Return [x, y] of the center of cell containing provided text 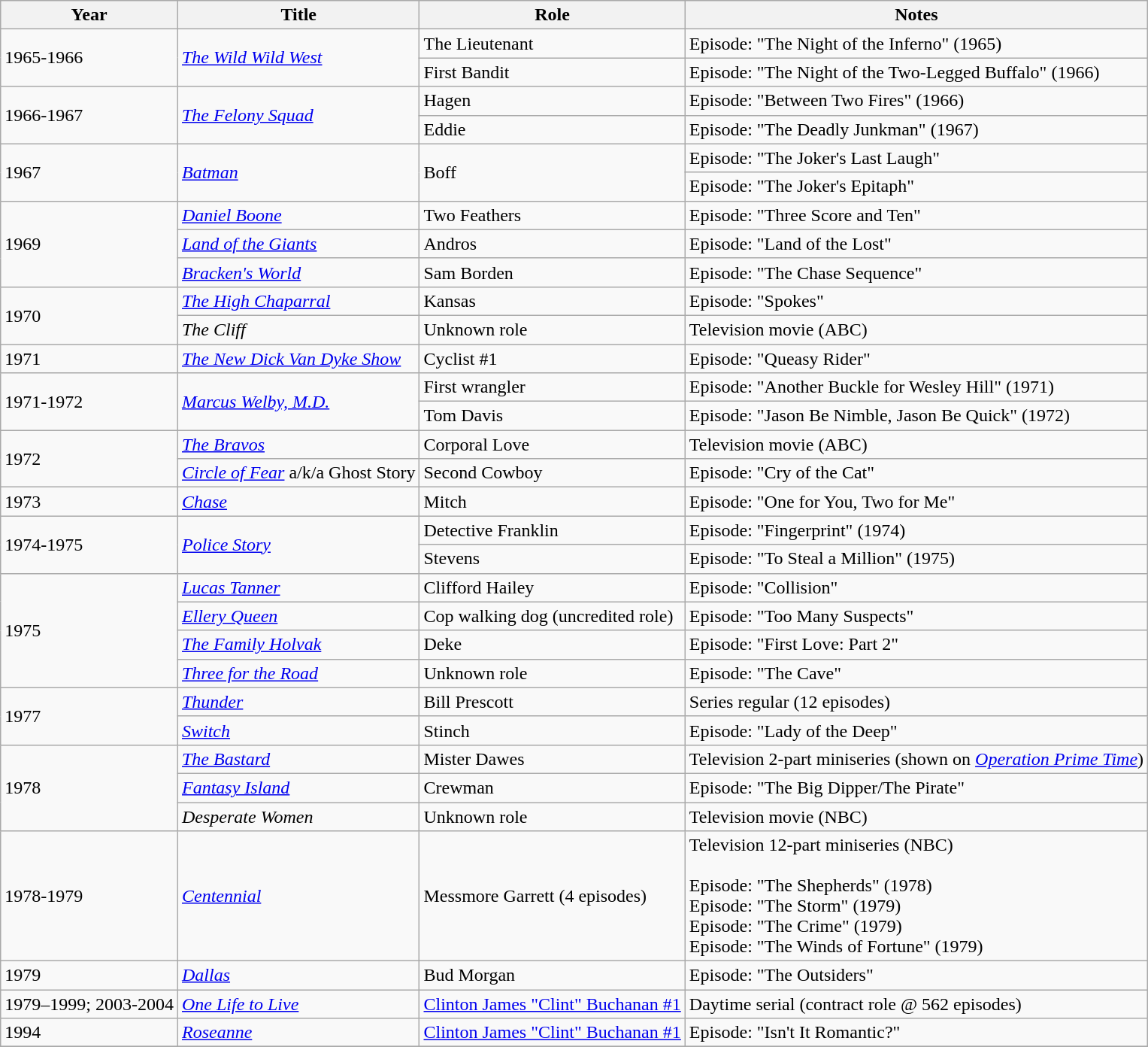
1972 [89, 459]
1973 [89, 502]
The Wild Wild West [298, 58]
Stinch [552, 730]
The Bastard [298, 759]
Cyclist #1 [552, 359]
1979 [89, 976]
Episode: "The Night of the Two-Legged Buffalo" (1966) [916, 72]
Daniel Boone [298, 215]
Episode: "One for You, Two for Me" [916, 502]
Episode: "Spokes" [916, 301]
Clifford Hailey [552, 587]
Episode: "Collision" [916, 587]
Roseanne [298, 1033]
Role [552, 15]
Two Feathers [552, 215]
The New Dick Van Dyke Show [298, 359]
Circle of Fear a/k/a Ghost Story [298, 473]
Year [89, 15]
Land of the Giants [298, 244]
Episode: "The Cave" [916, 673]
Boff [552, 172]
Television 2-part miniseries (shown on Operation Prime Time) [916, 759]
Sam Borden [552, 272]
Police Story [298, 545]
Daytime serial (contract role @ 562 episodes) [916, 1004]
Deke [552, 645]
1967 [89, 172]
Episode: "The Chase Sequence" [916, 272]
1978 [89, 788]
Andros [552, 244]
Episode: "Land of the Lost" [916, 244]
The Cliff [298, 329]
The Lieutenant [552, 44]
Tom Davis [552, 416]
Eddie [552, 129]
Bud Morgan [552, 976]
Episode: "The Outsiders" [916, 976]
Episode: "Fingerprint" (1974) [916, 530]
The Family Holvak [298, 645]
Episode: "The Deadly Junkman" (1967) [916, 129]
Bracken's World [298, 272]
Lucas Tanner [298, 587]
Television movie (NBC) [916, 816]
Episode: "The Joker's Last Laugh" [916, 158]
Second Cowboy [552, 473]
1971-1972 [89, 402]
Ellery Queen [298, 616]
The Felony Squad [298, 115]
Bill Prescott [552, 702]
Stevens [552, 559]
Thunder [298, 702]
Episode: "Between Two Fires" (1966) [916, 101]
Episode: "Three Score and Ten" [916, 215]
Dallas [298, 976]
Episode: "Too Many Suspects" [916, 616]
The Bravos [298, 445]
Detective Franklin [552, 530]
Episode: "The Night of the Inferno" (1965) [916, 44]
Mister Dawes [552, 759]
Episode: "Another Buckle for Wesley Hill" (1971) [916, 387]
The High Chaparral [298, 301]
Episode: "To Steal a Million" (1975) [916, 559]
1966-1967 [89, 115]
Hagen [552, 101]
1975 [89, 630]
Centennial [298, 897]
1971 [89, 359]
Title [298, 15]
Corporal Love [552, 445]
Marcus Welby, M.D. [298, 402]
Mitch [552, 502]
Fantasy Island [298, 788]
Switch [298, 730]
Crewman [552, 788]
Episode: "The Joker's Epitaph" [916, 187]
Notes [916, 15]
1994 [89, 1033]
Episode: "Isn't It Romantic?" [916, 1033]
Episode: "The Big Dipper/The Pirate" [916, 788]
1965-1966 [89, 58]
Desperate Women [298, 816]
Kansas [552, 301]
Messmore Garrett (4 episodes) [552, 897]
Series regular (12 episodes) [916, 702]
1977 [89, 716]
Cop walking dog (uncredited role) [552, 616]
Chase [298, 502]
First wrangler [552, 387]
Episode: "Queasy Rider" [916, 359]
1978-1979 [89, 897]
Episode: "First Love: Part 2" [916, 645]
Episode: "Cry of the Cat" [916, 473]
1970 [89, 315]
Three for the Road [298, 673]
1974-1975 [89, 545]
First Bandit [552, 72]
Episode: "Jason Be Nimble, Jason Be Quick" (1972) [916, 416]
1969 [89, 244]
1979–1999; 2003-2004 [89, 1004]
One Life to Live [298, 1004]
Batman [298, 172]
Episode: "Lady of the Deep" [916, 730]
